Extract the (X, Y) coordinate from the center of the cell holding the provided text.  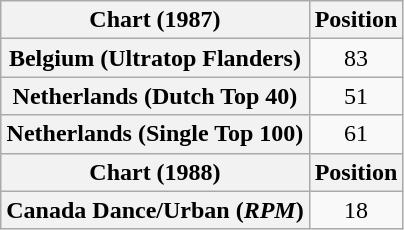
83 (356, 58)
Chart (1987) (155, 20)
Chart (1988) (155, 172)
18 (356, 210)
Canada Dance/Urban (RPM) (155, 210)
51 (356, 96)
61 (356, 134)
Netherlands (Dutch Top 40) (155, 96)
Belgium (Ultratop Flanders) (155, 58)
Netherlands (Single Top 100) (155, 134)
